Locate the cell with the specified text and output its [X, Y] center coordinate. 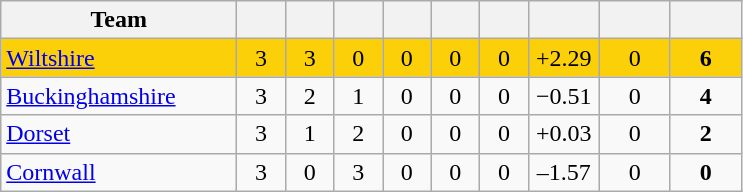
Team [119, 20]
Cornwall [119, 172]
+2.29 [564, 58]
Wiltshire [119, 58]
+0.03 [564, 134]
4 [706, 96]
–1.57 [564, 172]
Buckinghamshire [119, 96]
Dorset [119, 134]
−0.51 [564, 96]
6 [706, 58]
